Return [X, Y] of the center of cell containing provided text 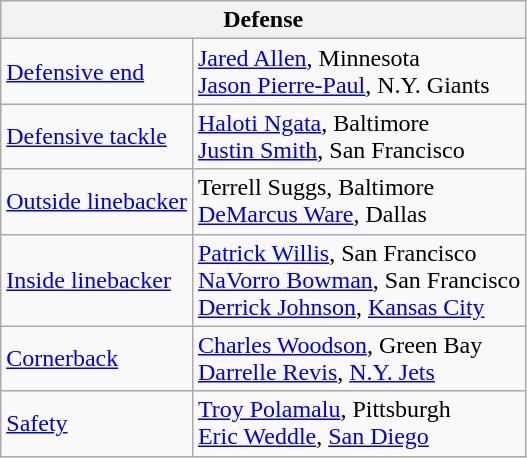
Outside linebacker [97, 202]
Safety [97, 424]
Defensive end [97, 72]
Troy Polamalu, PittsburghEric Weddle, San Diego [358, 424]
Terrell Suggs, BaltimoreDeMarcus Ware, Dallas [358, 202]
Defense [264, 20]
Jared Allen, MinnesotaJason Pierre-Paul, N.Y. Giants [358, 72]
Cornerback [97, 358]
Patrick Willis, San FranciscoNaVorro Bowman, San FranciscoDerrick Johnson, Kansas City [358, 280]
Haloti Ngata, BaltimoreJustin Smith, San Francisco [358, 136]
Defensive tackle [97, 136]
Charles Woodson, Green BayDarrelle Revis, N.Y. Jets [358, 358]
Inside linebacker [97, 280]
